Search for the cell housing the specified text and yield its (X, Y) center coordinate. 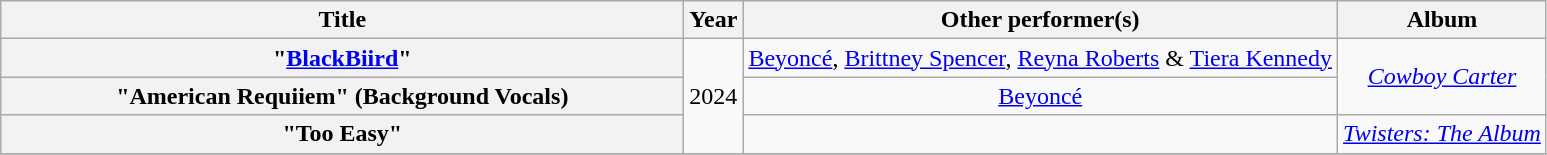
Album (1442, 20)
Other performer(s) (1040, 20)
Title (342, 20)
"BlackBiird" (342, 58)
Twisters: The Album (1442, 134)
Cowboy Carter (1442, 77)
Beyoncé (1040, 96)
Beyoncé, Brittney Spencer, Reyna Roberts & Tiera Kennedy (1040, 58)
2024 (714, 96)
Year (714, 20)
"Too Easy" (342, 134)
"American Requiiem" (Background Vocals) (342, 96)
